Return the (X, Y) coordinate for the center point of the cell that contains the specified text.  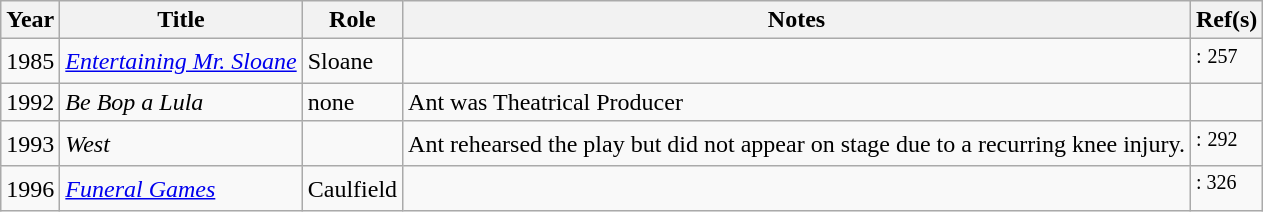
1993 (30, 144)
1985 (30, 62)
none (352, 102)
West (181, 144)
: 292 (1226, 144)
Entertaining Mr. Sloane (181, 62)
Ant rehearsed the play but did not appear on stage due to a recurring knee injury. (797, 144)
: 326 (1226, 188)
1992 (30, 102)
Caulfield (352, 188)
Funeral Games (181, 188)
Ant was Theatrical Producer (797, 102)
Be Bop a Lula (181, 102)
Ref(s) (1226, 20)
Title (181, 20)
Notes (797, 20)
Role (352, 20)
Year (30, 20)
Sloane (352, 62)
1996 (30, 188)
: 257 (1226, 62)
